From the cell containing the given text, extract its center point as [x, y] coordinate. 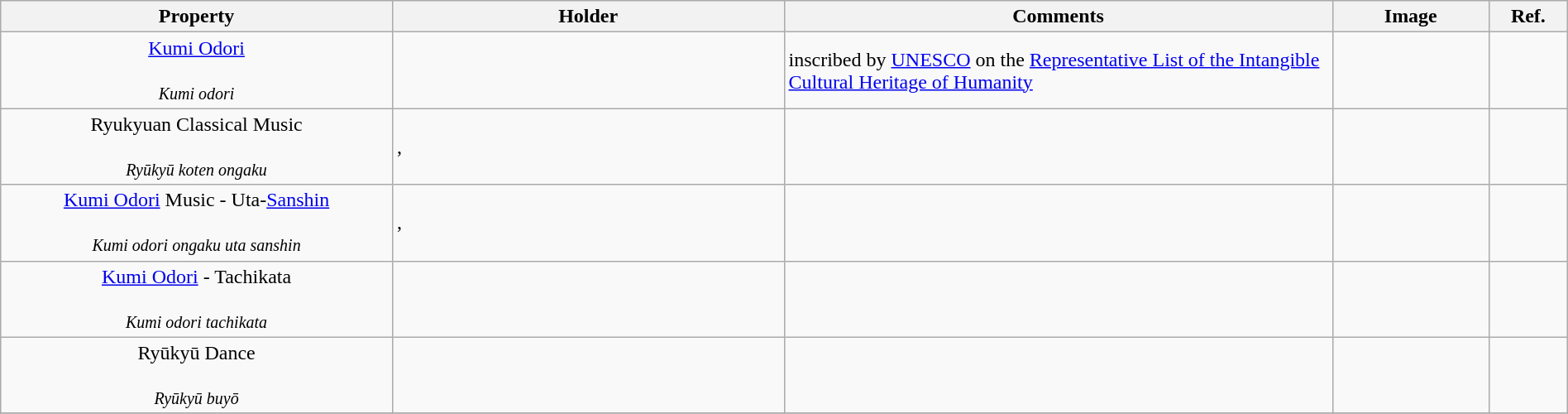
inscribed by UNESCO on the Representative List of the Intangible Cultural Heritage of Humanity [1059, 70]
Holder [588, 17]
Kumi Odori Music - Uta-SanshinKumi odori ongaku uta sanshin [197, 223]
Property [197, 17]
Kumi Odori - TachikataKumi odori tachikata [197, 299]
Image [1411, 17]
Kumi OdoriKumi odori [197, 70]
Ref. [1528, 17]
Comments [1059, 17]
Ryukyuan Classical MusicRyūkyū koten ongaku [197, 147]
Ryūkyū DanceRyūkyū buyō [197, 375]
